Capture the cell that displays the provided text and extract its (x, y) central coordinate. 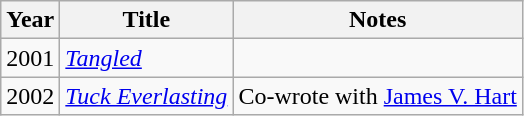
Year (30, 20)
2001 (30, 58)
Title (146, 20)
Tuck Everlasting (146, 96)
2002 (30, 96)
Notes (378, 20)
Tangled (146, 58)
Co-wrote with James V. Hart (378, 96)
